Pinpoint the cell where the given text exists, returning its [x, y] midpoint coordinate. 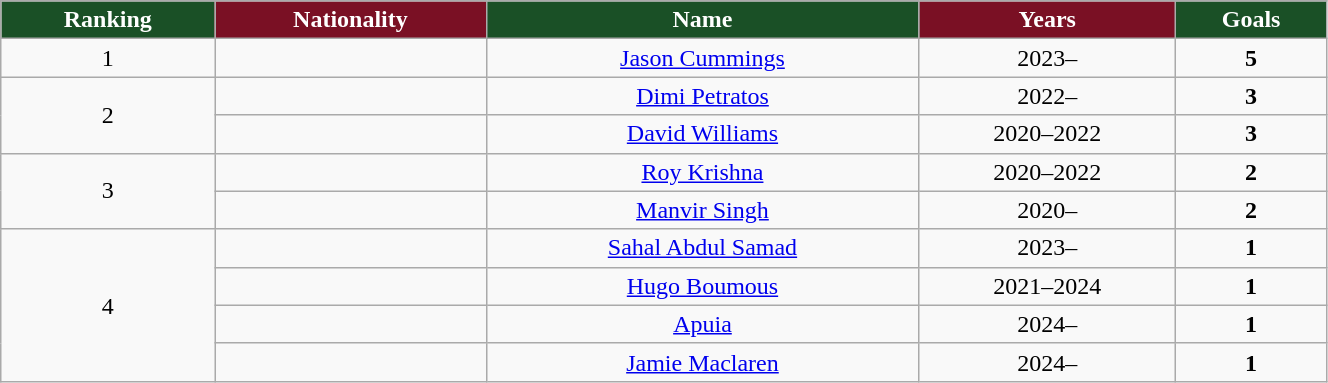
David Williams [702, 134]
Apuia [702, 324]
2022– [1048, 96]
2021–2024 [1048, 286]
Jason Cummings [702, 58]
Sahal Abdul Samad [702, 248]
Ranking [108, 20]
Name [702, 20]
Dimi Petratos [702, 96]
Roy Krishna [702, 172]
Hugo Boumous [702, 286]
Jamie Maclaren [702, 362]
Nationality [350, 20]
Years [1048, 20]
5 [1252, 58]
Goals [1252, 20]
2020– [1048, 210]
Manvir Singh [702, 210]
4 [108, 305]
